Output the (X, Y) coordinate of the center of the cell containing the given text.  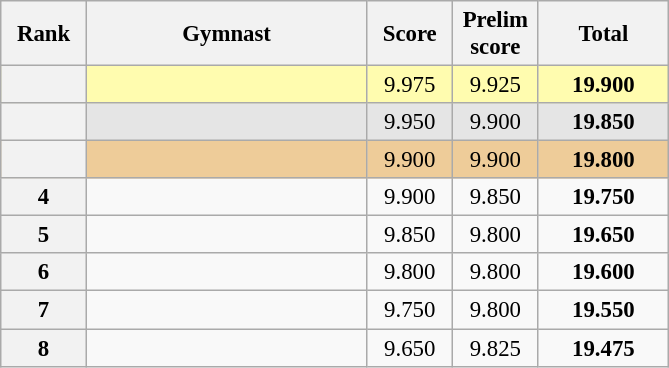
Prelim score (496, 34)
9.825 (496, 348)
6 (44, 273)
8 (44, 348)
9.975 (410, 85)
19.750 (604, 197)
19.850 (604, 122)
9.750 (410, 310)
Rank (44, 34)
Total (604, 34)
Score (410, 34)
7 (44, 310)
19.900 (604, 85)
19.600 (604, 273)
4 (44, 197)
19.800 (604, 160)
9.650 (410, 348)
19.475 (604, 348)
9.950 (410, 122)
19.650 (604, 235)
19.550 (604, 310)
5 (44, 235)
Gymnast (226, 34)
9.925 (496, 85)
